From the cell containing the given text, extract its center point as [X, Y] coordinate. 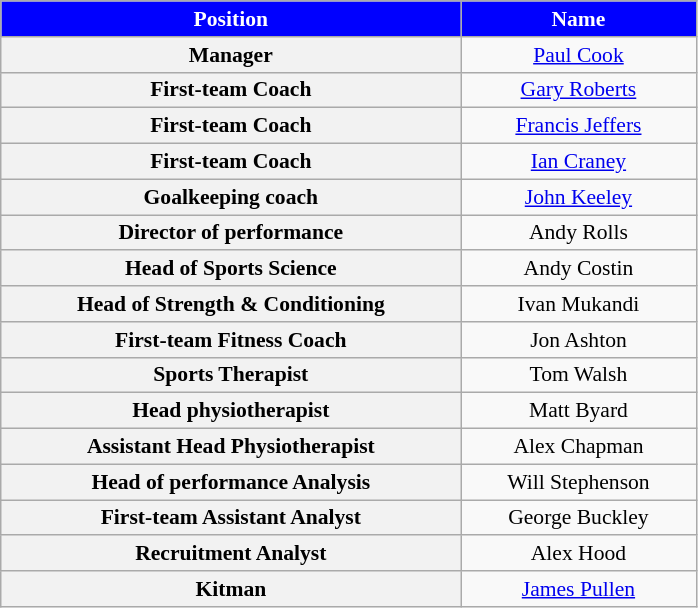
Assistant Head Physiotherapist [231, 447]
John Keeley [578, 197]
Alex Chapman [578, 447]
Goalkeeping coach [231, 197]
Paul Cook [578, 55]
First-team Assistant Analyst [231, 518]
Andy Rolls [578, 233]
Ian Craney [578, 162]
Head of Sports Science [231, 269]
Manager [231, 55]
James Pullen [578, 589]
George Buckley [578, 518]
Tom Walsh [578, 375]
Ivan Mukandi [578, 304]
Will Stephenson [578, 482]
Matt Byard [578, 411]
Head physiotherapist [231, 411]
First-team Fitness Coach [231, 340]
Director of performance [231, 233]
Kitman [231, 589]
Recruitment Analyst [231, 554]
Head of performance Analysis [231, 482]
Position [231, 19]
Francis Jeffers [578, 126]
Gary Roberts [578, 90]
Name [578, 19]
Head of Strength & Conditioning [231, 304]
Jon Ashton [578, 340]
Alex Hood [578, 554]
Sports Therapist [231, 375]
Andy Costin [578, 269]
